Determine the (x, y) coordinate at the center of the cell enclosing the given text.  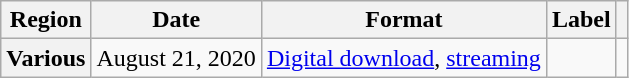
Format (404, 20)
Digital download, streaming (404, 58)
Date (176, 20)
August 21, 2020 (176, 58)
Various (46, 58)
Label (581, 20)
Region (46, 20)
